Output the (X, Y) coordinate of the center of the cell containing the given text.  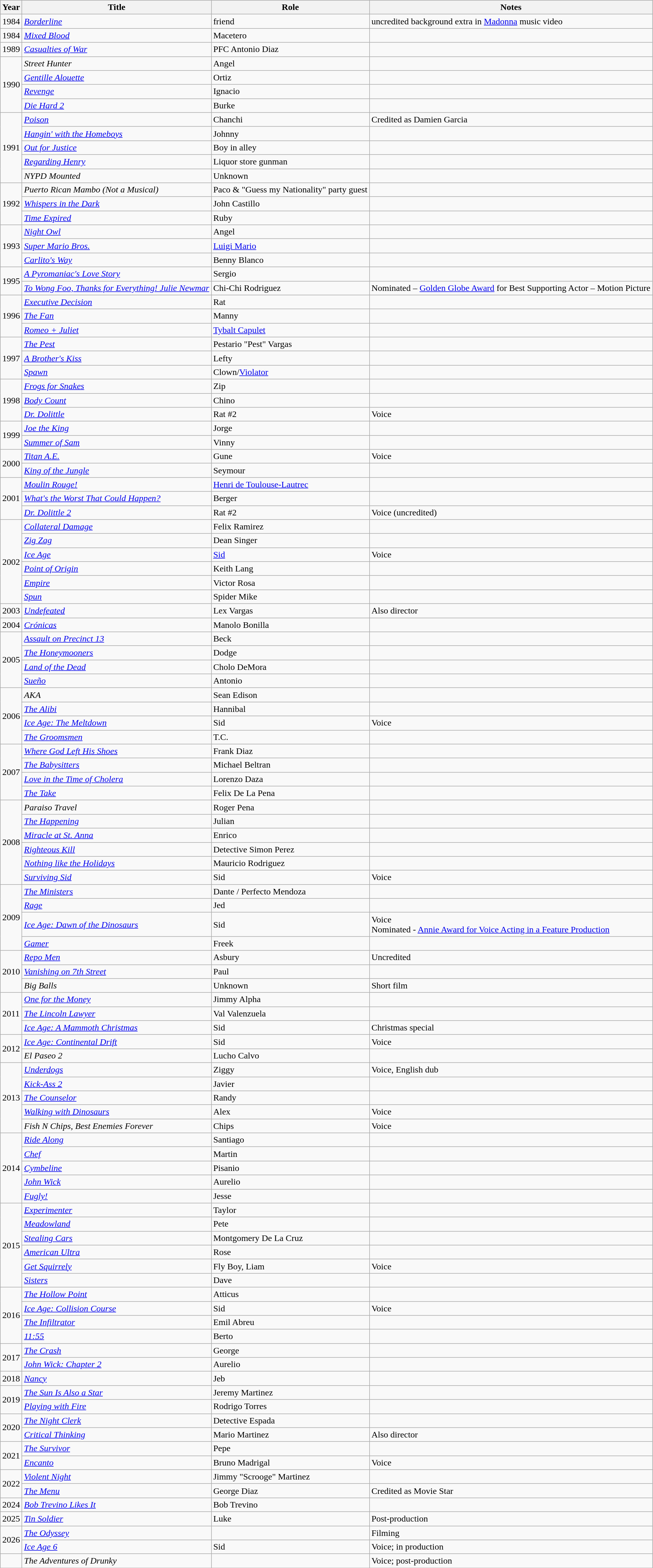
Lefty (290, 358)
Point of Origin (116, 569)
Berto (290, 1336)
2003 (11, 611)
Voice (uncredited) (511, 512)
1992 (11, 204)
Seymour (290, 470)
Victor Rosa (290, 583)
Voice; in production (511, 1547)
Uncredited (511, 957)
2016 (11, 1315)
Fish N Chips, Best Enemies Forever (116, 1126)
Zip (290, 386)
Puerto Rican Mambo (Not a Musical) (116, 190)
1993 (11, 246)
Dr. Dolittle 2 (116, 512)
Jorge (290, 428)
Fugly! (116, 1196)
Mixed Blood (116, 35)
Pete (290, 1224)
Jeremy Martinez (290, 1393)
Tin Soldier (116, 1519)
Spider Mike (290, 597)
Poison (116, 119)
Chino (290, 400)
The Happening (116, 821)
Gamer (116, 943)
Pestario "Pest" Vargas (290, 344)
Luke (290, 1519)
1996 (11, 316)
Randy (290, 1098)
The Night Clerk (116, 1421)
Johnny (290, 133)
The Hollow Point (116, 1294)
Zig Zag (116, 540)
Gune (290, 456)
Die Hard 2 (116, 105)
Liquor store gunman (290, 161)
2022 (11, 1484)
Mario Martinez (290, 1435)
Ice Age: Continental Drift (116, 1042)
Where God Left His Shoes (116, 751)
Get Squirrely (116, 1266)
Hannibal (290, 709)
Meadowland (116, 1224)
2002 (11, 562)
uncredited background extra in Madonna music video (511, 21)
Sisters (116, 1280)
George (290, 1350)
The Odyssey (116, 1533)
1991 (11, 147)
Burke (290, 105)
Carlito's Way (116, 260)
John Wick: Chapter 2 (116, 1364)
Luigi Mario (290, 246)
Spawn (116, 372)
Jed (290, 905)
The Groomsmen (116, 737)
Land of the Dead (116, 667)
Voice; post-production (511, 1561)
Title (116, 7)
2006 (11, 716)
1998 (11, 400)
What's the Worst That Could Happen? (116, 498)
Alex (290, 1112)
Frogs for Snakes (116, 386)
Super Mario Bros. (116, 246)
Chanchi (290, 119)
Jimmy "Scrooge" Martinez (290, 1477)
Assault on Precinct 13 (116, 639)
Credited as Damien Garcia (511, 119)
Dodge (290, 653)
Repo Men (116, 957)
Dante / Perfecto Mendoza (290, 891)
Revenge (116, 91)
Underdogs (116, 1070)
Crónicas (116, 625)
Joe the King (116, 428)
2007 (11, 772)
The Fan (116, 316)
Violent Night (116, 1477)
Sueño (116, 681)
Big Balls (116, 985)
Miracle at St. Anna (116, 835)
2025 (11, 1519)
Paco & "Guess my Nationality" party guest (290, 190)
Macetero (290, 35)
Kick-Ass 2 (116, 1084)
Paul (290, 971)
Ziggy (290, 1070)
Ruby (290, 218)
2015 (11, 1245)
Street Hunter (116, 63)
Dave (290, 1280)
NYPD Mounted (116, 176)
Pisanio (290, 1168)
Nancy (116, 1378)
Dr. Dolittle (116, 414)
The Take (116, 793)
Spun (116, 597)
Time Expired (116, 218)
Rose (290, 1252)
King of the Jungle (116, 470)
Lex Vargas (290, 611)
The Crash (116, 1350)
Mauricio Rodriguez (290, 863)
Notes (511, 7)
Vanishing on 7th Street (116, 971)
El Paseo 2 (116, 1056)
PFC Antonio Diaz (290, 49)
1990 (11, 84)
Moulin Rouge! (116, 484)
Ice Age 6 (116, 1547)
Christmas special (511, 1028)
John Castillo (290, 204)
Vinny (290, 442)
Taylor (290, 1210)
Rodrigo Torres (290, 1407)
Lucho Calvo (290, 1056)
Ice Age: The Meltdown (116, 723)
Titan A.E. (116, 456)
2014 (11, 1168)
Credited as Movie Star (511, 1491)
1995 (11, 281)
1997 (11, 358)
Javier (290, 1084)
Filming (511, 1533)
2017 (11, 1357)
Bruno Madrigal (290, 1463)
The Infiltrator (116, 1322)
2019 (11, 1400)
Jeb (290, 1378)
Ortiz (290, 77)
The Adventures of Drunky (116, 1561)
Atticus (290, 1294)
Ice Age: Dawn of the Dinosaurs (116, 925)
Manny (290, 316)
Sergio (290, 274)
2024 (11, 1505)
Michael Beltran (290, 765)
Gentille Alouette (116, 77)
Righteous Kill (116, 849)
Playing with Fire (116, 1407)
2010 (11, 971)
Love in the Time of Cholera (116, 779)
Ice Age: A Mammoth Christmas (116, 1028)
The Menu (116, 1491)
Chi-Chi Rodriguez (290, 288)
2012 (11, 1049)
Ice Age (116, 554)
Experimenter (116, 1210)
1999 (11, 435)
Tybalt Capulet (290, 330)
Julian (290, 821)
Ice Age: Collision Course (116, 1308)
Fly Boy, Liam (290, 1266)
Casualties of War (116, 49)
Nothing like the Holidays (116, 863)
2001 (11, 498)
Cholo DeMora (290, 667)
Henri de Toulouse-Lautrec (290, 484)
T.C. (290, 737)
Lorenzo Daza (290, 779)
Borderline (116, 21)
Asbury (290, 957)
1989 (11, 49)
friend (290, 21)
One for the Money (116, 999)
Out for Justice (116, 147)
2018 (11, 1378)
Jimmy Alpha (290, 999)
Bob Trevino Likes It (116, 1505)
Beck (290, 639)
Boy in alley (290, 147)
Manolo Bonilla (290, 625)
Romeo + Juliet (116, 330)
The Alibi (116, 709)
Encanto (116, 1463)
Emil Abreu (290, 1322)
Night Owl (116, 232)
American Ultra (116, 1252)
The Counselor (116, 1098)
Voice, English dub (511, 1070)
Summer of Sam (116, 442)
Keith Lang (290, 569)
Collateral Damage (116, 526)
Empire (116, 583)
Regarding Henry (116, 161)
Year (11, 7)
The Pest (116, 344)
2026 (11, 1540)
Rat (290, 302)
Freek (290, 943)
Berger (290, 498)
Enrico (290, 835)
Clown/Violator (290, 372)
VoiceNominated - Annie Award for Voice Acting in a Feature Production (511, 925)
To Wong Foo, Thanks for Everything! Julie Newmar (116, 288)
A Brother's Kiss (116, 358)
2005 (11, 660)
Dean Singer (290, 540)
Stealing Cars (116, 1238)
2021 (11, 1456)
2008 (11, 842)
The Ministers (116, 891)
Hangin' with the Homeboys (116, 133)
Chef (116, 1154)
Detective Simon Perez (290, 849)
The Babysitters (116, 765)
Body Count (116, 400)
Whispers in the Dark (116, 204)
2004 (11, 625)
2000 (11, 463)
Bob Trevino (290, 1505)
Walking with Dinosaurs (116, 1112)
The Honeymooners (116, 653)
Rage (116, 905)
Nominated – Golden Globe Award for Best Supporting Actor – Motion Picture (511, 288)
The Survivor (116, 1449)
Felix Ramirez (290, 526)
Short film (511, 985)
Surviving Sid (116, 877)
Frank Diaz (290, 751)
The Lincoln Lawyer (116, 1014)
2009 (11, 917)
Antonio (290, 681)
Detective Espada (290, 1421)
Santiago (290, 1140)
Chips (290, 1126)
Cymbeline (116, 1168)
Benny Blanco (290, 260)
2011 (11, 1014)
Martin (290, 1154)
The Sun Is Also a Star (116, 1393)
Role (290, 7)
Pepe (290, 1449)
2020 (11, 1428)
Roger Pena (290, 807)
Ignacio (290, 91)
John Wick (116, 1182)
Post-production (511, 1519)
Sean Edison (290, 695)
11:55 (116, 1336)
AKA (116, 695)
Felix De La Pena (290, 793)
Ride Along (116, 1140)
2013 (11, 1098)
Undefeated (116, 611)
A Pyromaniac's Love Story (116, 274)
Critical Thinking (116, 1435)
Val Valenzuela (290, 1014)
George Diaz (290, 1491)
Jesse (290, 1196)
Executive Decision (116, 302)
Montgomery De La Cruz (290, 1238)
Paraiso Travel (116, 807)
